Output the (x, y) coordinate of the center of the cell containing the given text.  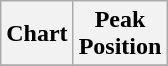
PeakPosition (120, 34)
Chart (37, 34)
